From the cell containing the given text, extract its center point as (X, Y) coordinate. 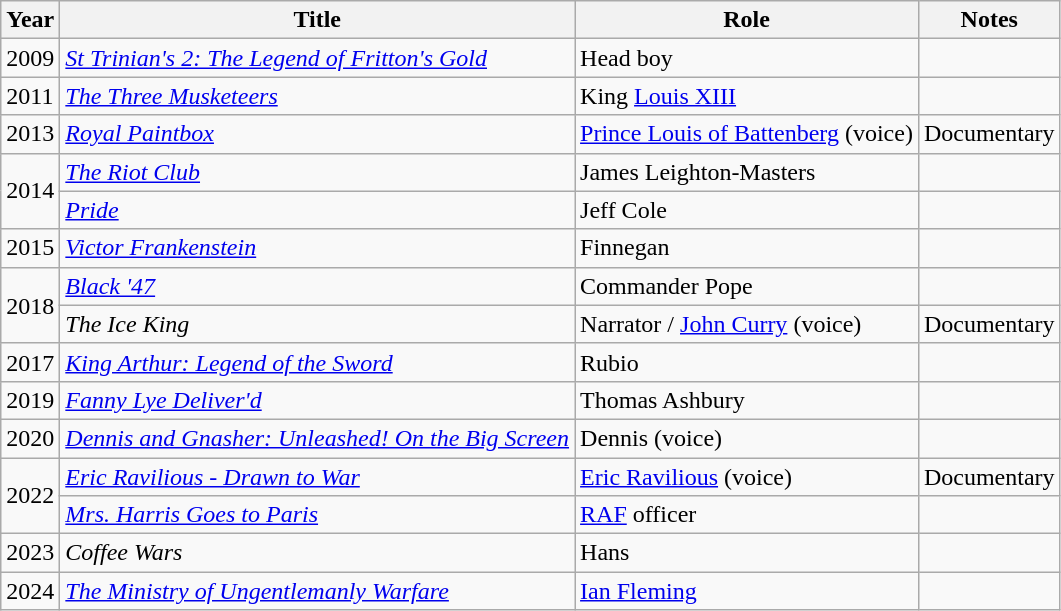
2015 (30, 248)
The Ice King (318, 324)
The Riot Club (318, 172)
Year (30, 20)
King Arthur: Legend of the Sword (318, 362)
RAF officer (747, 515)
Pride (318, 210)
The Ministry of Ungentlemanly Warfare (318, 591)
Notes (989, 20)
Coffee Wars (318, 553)
2023 (30, 553)
Dennis and Gnasher: Unleashed! On the Big Screen (318, 438)
Narrator / John Curry (voice) (747, 324)
2019 (30, 400)
2024 (30, 591)
Finnegan (747, 248)
Rubio (747, 362)
Eric Ravilious - Drawn to War (318, 477)
Thomas Ashbury (747, 400)
Title (318, 20)
2013 (30, 134)
2022 (30, 496)
Hans (747, 553)
St Trinian's 2: The Legend of Fritton's Gold (318, 58)
Commander Pope (747, 286)
2020 (30, 438)
Fanny Lye Deliver'd (318, 400)
Jeff Cole (747, 210)
2011 (30, 96)
2017 (30, 362)
Eric Ravilious (voice) (747, 477)
2018 (30, 305)
Dennis (voice) (747, 438)
Royal Paintbox (318, 134)
2009 (30, 58)
Prince Louis of Battenberg (voice) (747, 134)
Black '47 (318, 286)
James Leighton-Masters (747, 172)
Role (747, 20)
Head boy (747, 58)
Ian Fleming (747, 591)
The Three Musketeers (318, 96)
King Louis XIII (747, 96)
Mrs. Harris Goes to Paris (318, 515)
2014 (30, 191)
Victor Frankenstein (318, 248)
